Determine the (x, y) coordinate at the center of the cell enclosing the given text.  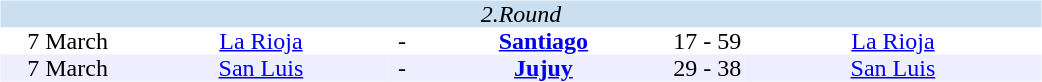
Jujuy (544, 68)
29 - 38 (707, 68)
Santiago (544, 42)
17 - 59 (707, 42)
2.Round (520, 14)
